Determine the [X, Y] coordinate at the center of the cell enclosing the given text.  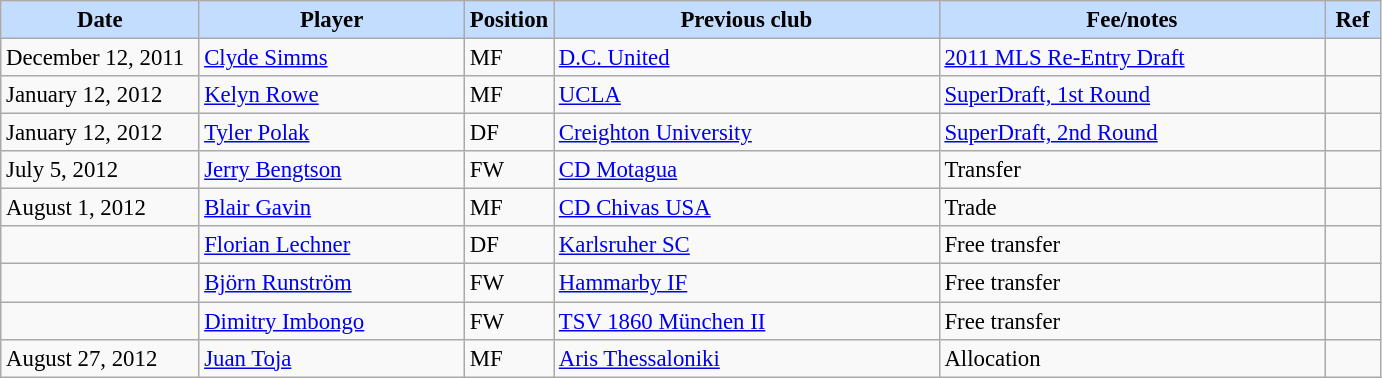
SuperDraft, 1st Round [1132, 95]
2011 MLS Re-Entry Draft [1132, 58]
Date [100, 20]
Jerry Bengtson [332, 170]
August 1, 2012 [100, 208]
Previous club [747, 20]
Hammarby IF [747, 283]
August 27, 2012 [100, 358]
Juan Toja [332, 358]
December 12, 2011 [100, 58]
Dimitry Imbongo [332, 321]
Creighton University [747, 133]
Ref [1353, 20]
Allocation [1132, 358]
Tyler Polak [332, 133]
SuperDraft, 2nd Round [1132, 133]
UCLA [747, 95]
TSV 1860 München II [747, 321]
Fee/notes [1132, 20]
CD Motagua [747, 170]
Aris Thessaloniki [747, 358]
Florian Lechner [332, 245]
Blair Gavin [332, 208]
Player [332, 20]
Kelyn Rowe [332, 95]
Position [508, 20]
Karlsruher SC [747, 245]
July 5, 2012 [100, 170]
D.C. United [747, 58]
Trade [1132, 208]
Björn Runström [332, 283]
CD Chivas USA [747, 208]
Transfer [1132, 170]
Clyde Simms [332, 58]
